From the cell containing the given text, extract its center point as [x, y] coordinate. 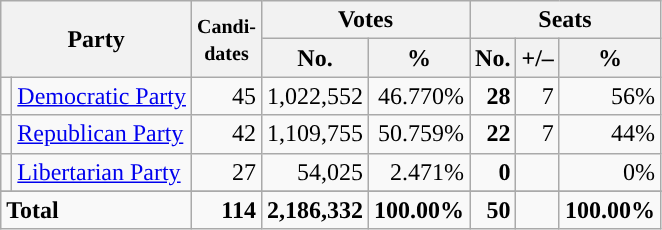
Republican Party [102, 134]
42 [226, 134]
0% [610, 172]
45 [226, 96]
Total [96, 210]
1,022,552 [314, 96]
50 [493, 210]
Votes [365, 20]
2,186,332 [314, 210]
Party [96, 39]
1,109,755 [314, 134]
50.759% [420, 134]
Democratic Party [102, 96]
Candi-dates [226, 39]
114 [226, 210]
44% [610, 134]
54,025 [314, 172]
22 [493, 134]
+/– [538, 58]
56% [610, 96]
46.770% [420, 96]
2.471% [420, 172]
27 [226, 172]
Libertarian Party [102, 172]
28 [493, 96]
Seats [566, 20]
0 [493, 172]
